Extract the [x, y] coordinate from the center of the cell holding the provided text.  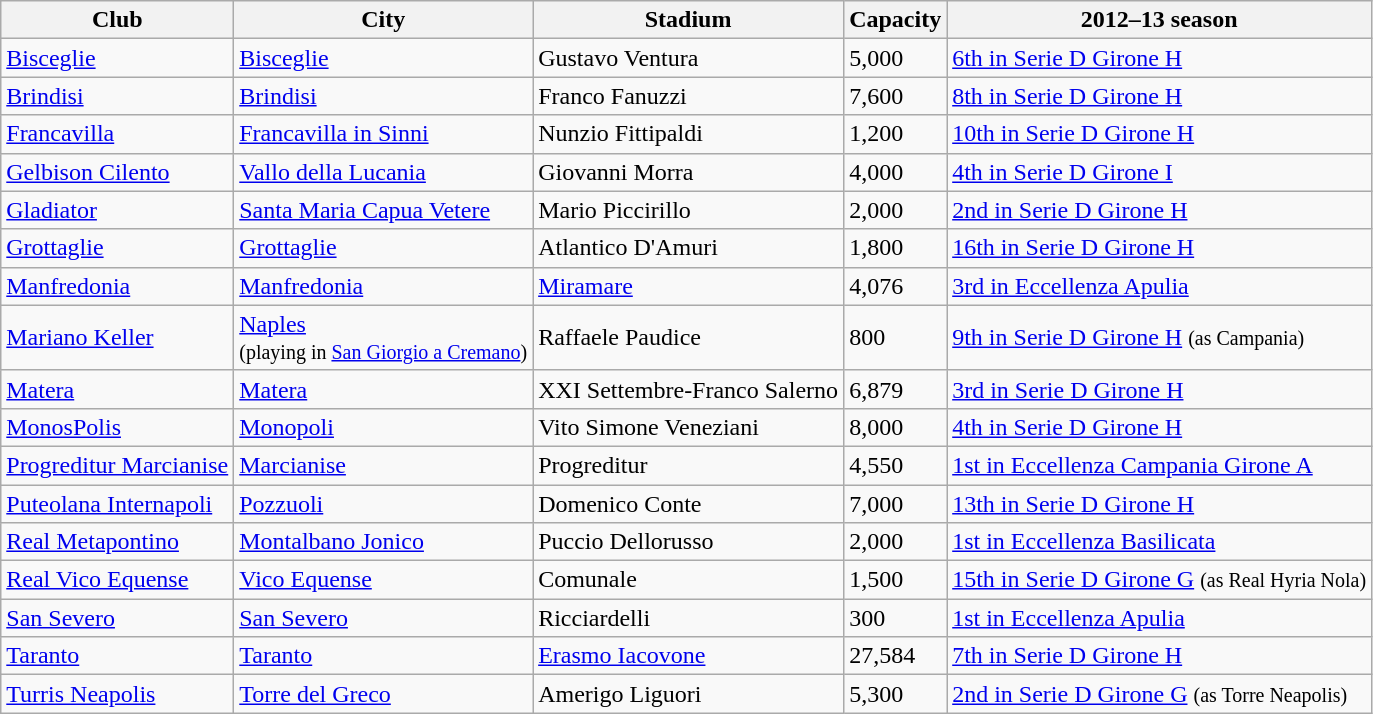
Vallo della Lucania [384, 172]
5,000 [896, 58]
Puteolana Internapoli [118, 503]
16th in Serie D Girone H [1160, 248]
Ricciardelli [688, 618]
Mario Piccirillo [688, 210]
Raffaele Paudice [688, 338]
Stadium [688, 20]
Vito Simone Veneziani [688, 427]
Naples(playing in San Giorgio a Cremano) [384, 338]
9th in Serie D Girone H (as Campania) [1160, 338]
1st in Eccellenza Basilicata [1160, 542]
Domenico Conte [688, 503]
Vico Equense [384, 580]
Puccio Dellorusso [688, 542]
3rd in Eccellenza Apulia [1160, 286]
XXI Settembre-Franco Salerno [688, 389]
6th in Serie D Girone H [1160, 58]
10th in Serie D Girone H [1160, 134]
7,000 [896, 503]
Santa Maria Capua Vetere [384, 210]
Club [118, 20]
4th in Serie D Girone H [1160, 427]
7,600 [896, 96]
15th in Serie D Girone G (as Real Hyria Nola) [1160, 580]
2nd in Serie D Girone G (as Torre Neapolis) [1160, 694]
4th in Serie D Girone I [1160, 172]
Giovanni Morra [688, 172]
Marcianise [384, 465]
Capacity [896, 20]
Amerigo Liguori [688, 694]
4,550 [896, 465]
Real Metapontino [118, 542]
3rd in Serie D Girone H [1160, 389]
800 [896, 338]
Montalbano Jonico [384, 542]
2nd in Serie D Girone H [1160, 210]
City [384, 20]
Gelbison Cilento [118, 172]
Francavilla in Sinni [384, 134]
2012–13 season [1160, 20]
8th in Serie D Girone H [1160, 96]
Torre del Greco [384, 694]
Gladiator [118, 210]
5,300 [896, 694]
1st in Eccellenza Campania Girone A [1160, 465]
Francavilla [118, 134]
Real Vico Equense [118, 580]
Pozzuoli [384, 503]
27,584 [896, 656]
6,879 [896, 389]
Nunzio Fittipaldi [688, 134]
Comunale [688, 580]
Progreditur [688, 465]
Gustavo Ventura [688, 58]
Turris Neapolis [118, 694]
1,800 [896, 248]
Atlantico D'Amuri [688, 248]
Miramare [688, 286]
Erasmo Iacovone [688, 656]
300 [896, 618]
8,000 [896, 427]
1,200 [896, 134]
Monopoli [384, 427]
1st in Eccellenza Apulia [1160, 618]
7th in Serie D Girone H [1160, 656]
Progreditur Marcianise [118, 465]
Mariano Keller [118, 338]
Franco Fanuzzi [688, 96]
MonosPolis [118, 427]
1,500 [896, 580]
13th in Serie D Girone H [1160, 503]
4,000 [896, 172]
4,076 [896, 286]
